Identify which cell holds the provided text, then report its [X, Y] central coordinate. 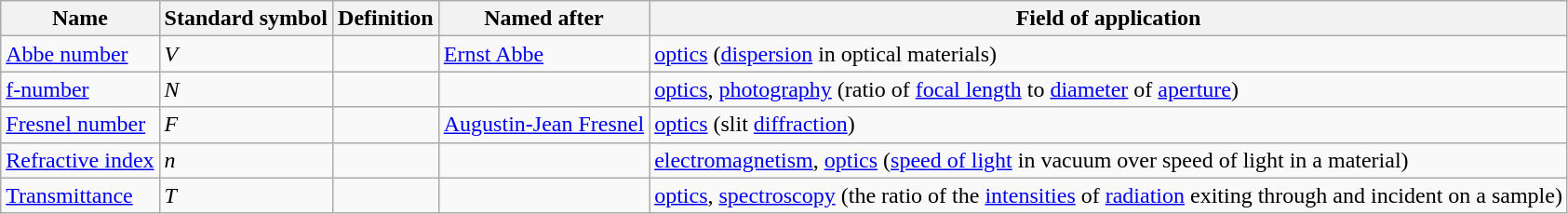
Augustin-Jean Fresnel [543, 125]
Field of application [1109, 19]
n [246, 160]
Named after [543, 19]
Abbe number [80, 54]
T [246, 195]
Ernst Abbe [543, 54]
optics, photography (ratio of focal length to diameter of aperture) [1109, 89]
Name [80, 19]
N [246, 89]
Fresnel number [80, 125]
optics, spectroscopy (the ratio of the intensities of radiation exiting through and incident on a sample) [1109, 195]
F [246, 125]
optics (dispersion in optical materials) [1109, 54]
V [246, 54]
optics (slit diffraction) [1109, 125]
Refractive index [80, 160]
Standard symbol [246, 19]
Transmittance [80, 195]
f-number [80, 89]
electromagnetism, optics (speed of light in vacuum over speed of light in a material) [1109, 160]
Definition [386, 19]
